Search for the cell housing the specified text and yield its [X, Y] center coordinate. 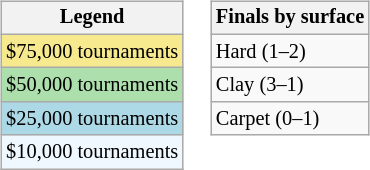
$50,000 tournaments [92, 85]
Carpet (0–1) [290, 119]
$25,000 tournaments [92, 119]
$75,000 tournaments [92, 51]
$10,000 tournaments [92, 152]
Hard (1–2) [290, 51]
Legend [92, 18]
Finals by surface [290, 18]
Clay (3–1) [290, 85]
